Pinpoint the cell where the given text exists, returning its [X, Y] midpoint coordinate. 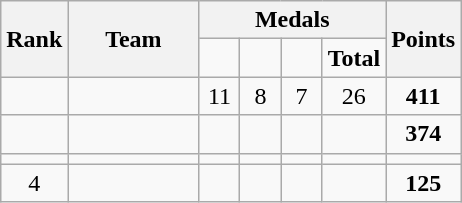
4 [34, 183]
Points [424, 39]
125 [424, 183]
411 [424, 96]
8 [260, 96]
Rank [34, 39]
26 [354, 96]
Total [354, 58]
374 [424, 134]
Medals [292, 20]
7 [302, 96]
11 [220, 96]
Team [134, 39]
